Pinpoint the cell where the given text exists, returning its (x, y) midpoint coordinate. 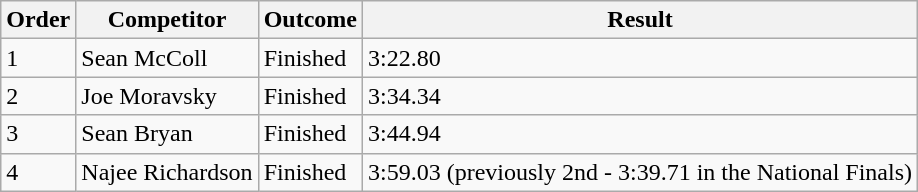
3:44.94 (640, 134)
Competitor (167, 20)
Sean McColl (167, 58)
4 (38, 172)
Najee Richardson (167, 172)
Joe Moravsky (167, 96)
3:34.34 (640, 96)
Result (640, 20)
Order (38, 20)
1 (38, 58)
3:22.80 (640, 58)
3 (38, 134)
3:59.03 (previously 2nd - 3:39.71 in the National Finals) (640, 172)
Sean Bryan (167, 134)
2 (38, 96)
Outcome (310, 20)
